Output the (X, Y) coordinate of the center of the cell containing the given text.  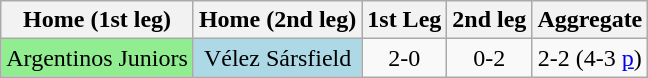
2-0 (404, 58)
2-2 (4-3 p) (590, 58)
Argentinos Juniors (98, 58)
1st Leg (404, 20)
Home (1st leg) (98, 20)
2nd leg (490, 20)
Home (2nd leg) (277, 20)
0-2 (490, 58)
Vélez Sársfield (277, 58)
Aggregate (590, 20)
